Locate the cell with the specified text and output its (X, Y) center coordinate. 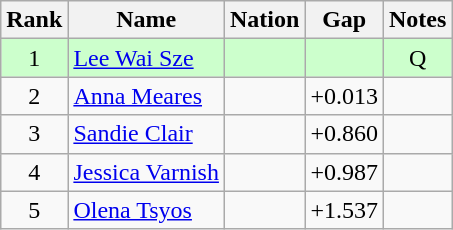
Gap (344, 20)
+1.537 (344, 210)
Q (417, 58)
5 (34, 210)
Anna Meares (146, 96)
Rank (34, 20)
Sandie Clair (146, 134)
Jessica Varnish (146, 172)
2 (34, 96)
Lee Wai Sze (146, 58)
+0.013 (344, 96)
Name (146, 20)
1 (34, 58)
Olena Tsyos (146, 210)
+0.860 (344, 134)
3 (34, 134)
4 (34, 172)
Nation (264, 20)
+0.987 (344, 172)
Notes (417, 20)
